Output the (x, y) coordinate of the center of the cell containing the given text.  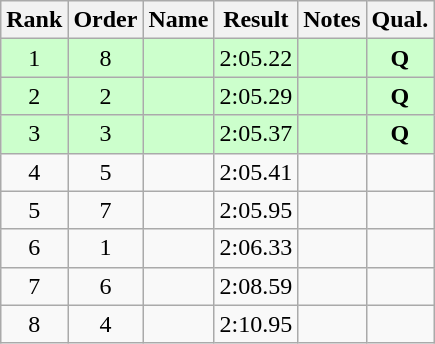
2:06.33 (256, 248)
2:08.59 (256, 286)
2:05.29 (256, 96)
2:05.41 (256, 172)
2:10.95 (256, 324)
Order (106, 20)
Rank (34, 20)
Qual. (400, 20)
Notes (332, 20)
Result (256, 20)
2:05.37 (256, 134)
Name (178, 20)
2:05.95 (256, 210)
2:05.22 (256, 58)
